Output the [X, Y] coordinate of the center of the cell containing the given text.  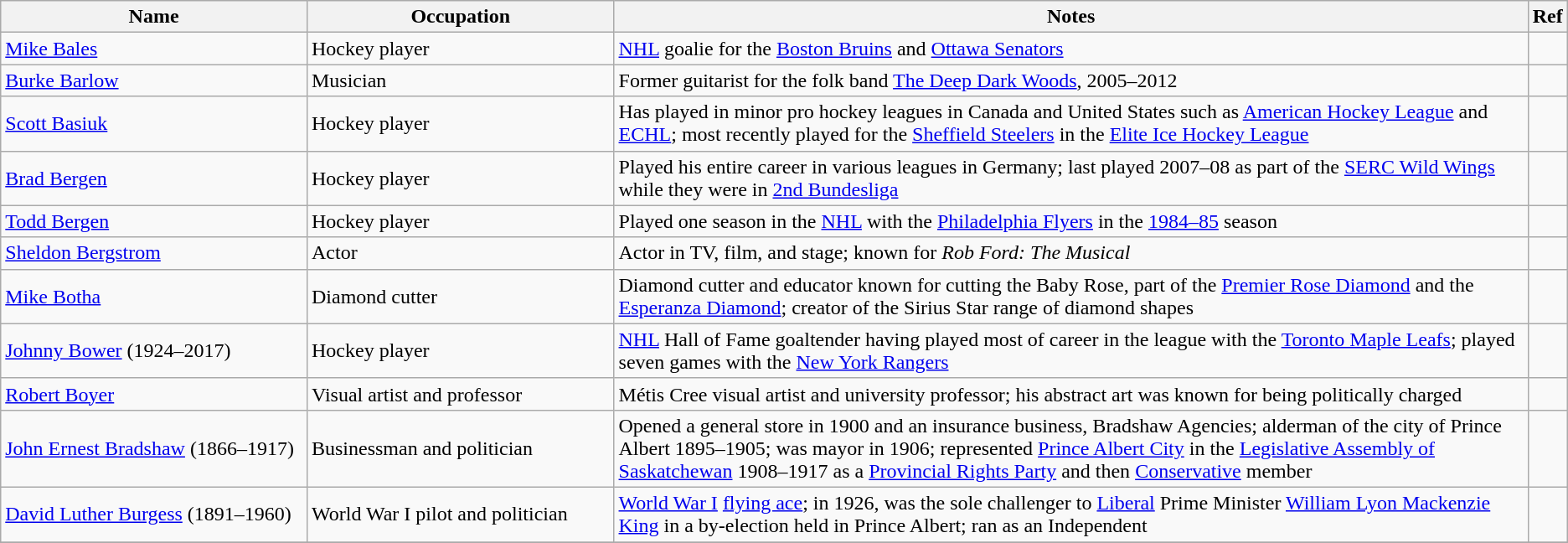
Former guitarist for the folk band The Deep Dark Woods, 2005–2012 [1070, 80]
Businessman and politician [461, 448]
Sheldon Bergstrom [154, 253]
Played one season in the NHL with the Philadelphia Flyers in the 1984–85 season [1070, 221]
Johnny Bower (1924–2017) [154, 350]
Actor [461, 253]
World War I pilot and politician [461, 515]
Ref [1548, 17]
NHL goalie for the Boston Bruins and Ottawa Senators [1070, 49]
Notes [1070, 17]
Visual artist and professor [461, 394]
NHL Hall of Fame goaltender having played most of career in the league with the Toronto Maple Leafs; played seven games with the New York Rangers [1070, 350]
Mike Botha [154, 297]
Burke Barlow [154, 80]
Métis Cree visual artist and university professor; his abstract art was known for being politically charged [1070, 394]
John Ernest Bradshaw (1866–1917) [154, 448]
Brad Bergen [154, 178]
David Luther Burgess (1891–1960) [154, 515]
Robert Boyer [154, 394]
Played his entire career in various leagues in Germany; last played 2007–08 as part of the SERC Wild Wings while they were in 2nd Bundesliga [1070, 178]
Musician [461, 80]
Actor in TV, film, and stage; known for Rob Ford: The Musical [1070, 253]
Name [154, 17]
Todd Bergen [154, 221]
Mike Bales [154, 49]
Diamond cutter [461, 297]
Occupation [461, 17]
Scott Basiuk [154, 124]
